Scan for the cell matching the given text and deliver its [X, Y] coordinate at center. 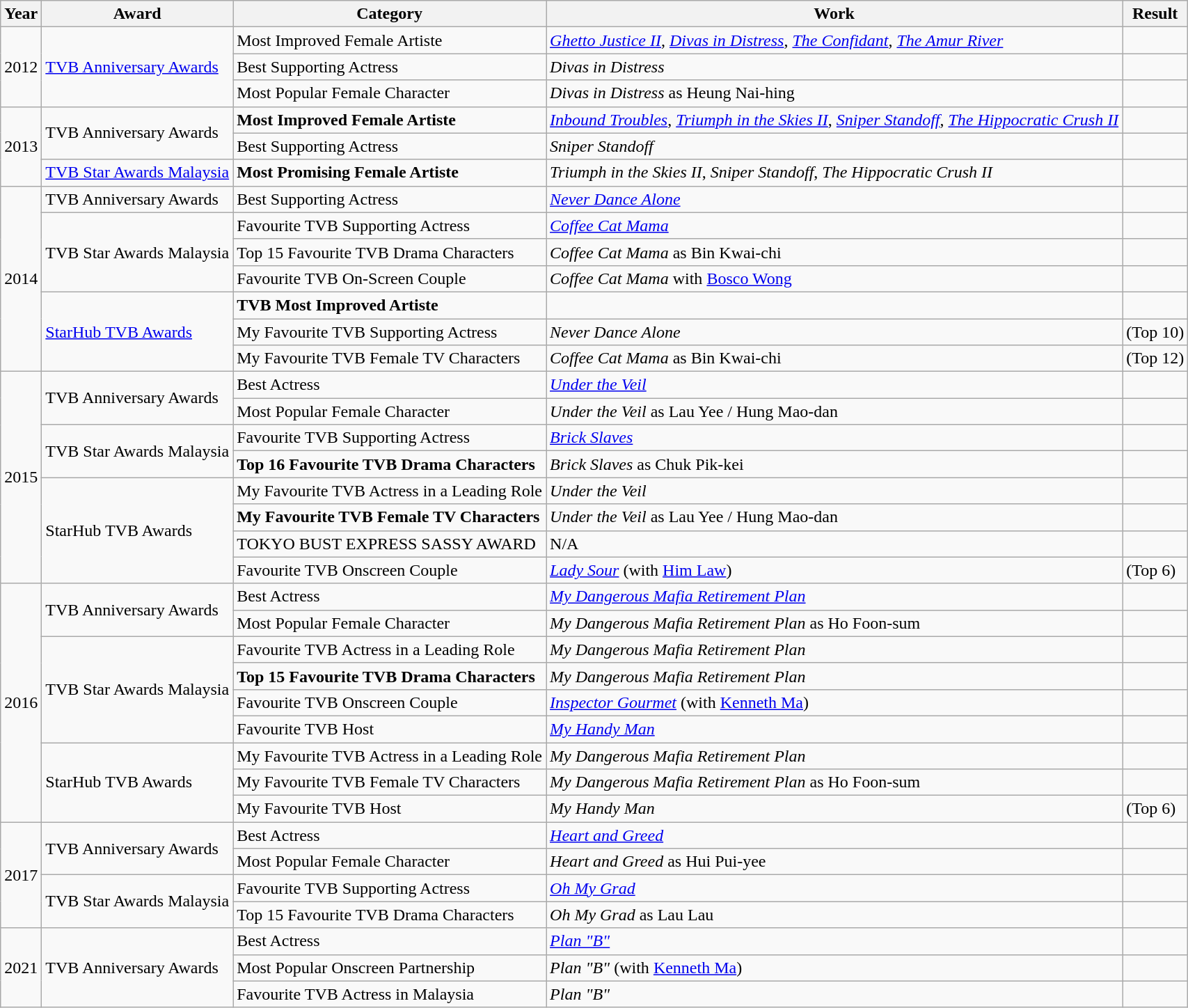
2016 [21, 703]
2017 [21, 875]
2021 [21, 968]
Award [138, 14]
2015 [21, 478]
Divas in Distress [834, 67]
Plan "B" (with Kenneth Ma) [834, 968]
2014 [21, 278]
Top 16 Favourite TVB Drama Characters [390, 464]
Coffee Cat Mama [834, 226]
Ghetto Justice II, Divas in Distress, The Confidant, The Amur River [834, 40]
2013 [21, 146]
Lady Sour (with Him Law) [834, 570]
Favourite TVB Host [390, 729]
2012 [21, 67]
Coffee Cat Mama with Bosco Wong [834, 278]
Brick Slaves as Chuk Pik-kei [834, 464]
Favourite TVB On-Screen Couple [390, 278]
Inspector Gourmet (with Kenneth Ma) [834, 702]
Most Promising Female Artiste [390, 173]
(Top 10) [1155, 332]
(Top 12) [1155, 359]
Work [834, 14]
Result [1155, 14]
TVB Most Improved Artiste [390, 305]
Heart and Greed [834, 835]
My Favourite TVB Supporting Actress [390, 332]
Favourite TVB Actress in a Leading Role [390, 649]
Most Popular Onscreen Partnership [390, 968]
Year [21, 14]
Oh My Grad [834, 888]
Category [390, 14]
Favourite TVB Actress in Malaysia [390, 994]
Heart and Greed as Hui Pui-yee [834, 862]
My Favourite TVB Host [390, 809]
Inbound Troubles, Triumph in the Skies II, Sniper Standoff, The Hippocratic Crush II [834, 120]
Sniper Standoff [834, 146]
TOKYO BUST EXPRESS SASSY AWARD [390, 544]
N/A [834, 544]
Divas in Distress as Heung Nai-hing [834, 93]
Oh My Grad as Lau Lau [834, 915]
Brick Slaves [834, 438]
Triumph in the Skies II, Sniper Standoff, The Hippocratic Crush II [834, 173]
